Search for the cell housing the specified text and yield its (x, y) center coordinate. 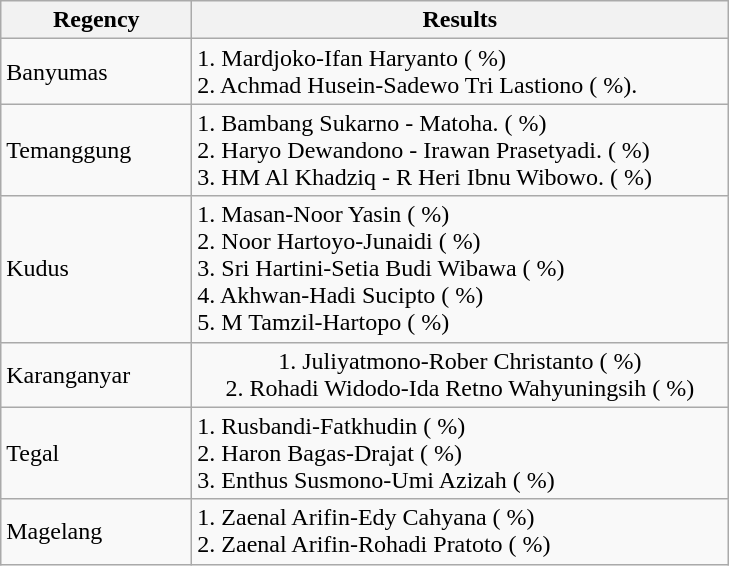
Temanggung (96, 150)
1. Mardjoko-Ifan Haryanto ( %)2. Achmad Husein-Sadewo Tri Lastiono ( %). (460, 72)
Magelang (96, 532)
Kudus (96, 269)
Karanganyar (96, 374)
1. Bambang Sukarno - Matoha. ( %)2. Haryo Dewandono - Irawan Prasetyadi. ( %)3. HM Al Khadziq - R Heri Ibnu Wibowo. ( %) (460, 150)
1. Rusbandi-Fatkhudin ( %)2. Haron Bagas-Drajat ( %)3. Enthus Susmono-Umi Azizah ( %) (460, 453)
Banyumas (96, 72)
Regency (96, 20)
Tegal (96, 453)
1. Masan-Noor Yasin ( %)2. Noor Hartoyo-Junaidi ( %)3. Sri Hartini-Setia Budi Wibawa ( %)4. Akhwan-Hadi Sucipto ( %)5. M Tamzil-Hartopo ( %) (460, 269)
Results (460, 20)
1. Juliyatmono-Rober Christanto ( %)2. Rohadi Widodo-Ida Retno Wahyuningsih ( %) (460, 374)
1. Zaenal Arifin-Edy Cahyana ( %)2. Zaenal Arifin-Rohadi Pratoto ( %) (460, 532)
